Provide the (X, Y) coordinate of the cell's center where the given text is located.  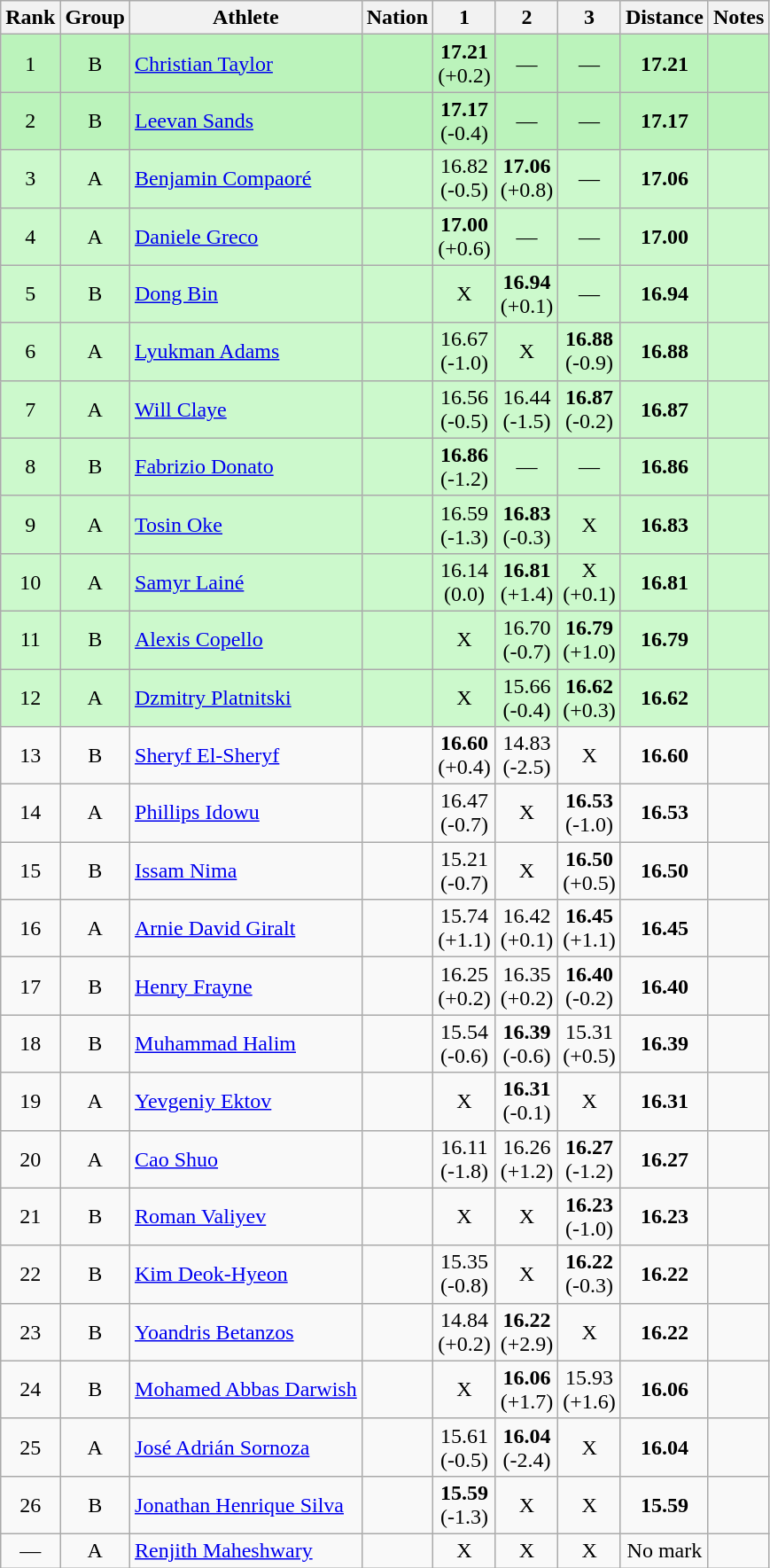
16.04 (-2.4) (526, 1447)
Tosin Oke (246, 525)
7 (30, 410)
16.79(+1.0) (590, 640)
16.40 (665, 986)
Roman Valiyev (246, 1216)
16.94(+0.1) (526, 294)
16.45 (+1.1) (590, 929)
16.62 (+0.3) (590, 697)
Rank (30, 18)
16.40(-0.2) (590, 986)
Lyukman Adams (246, 351)
16.86(-1.2) (464, 466)
16 (30, 929)
15.21 (-0.7) (464, 870)
Dzmitry Platnitski (246, 697)
José Adrián Sornoza (246, 1447)
16.42(+0.1) (526, 929)
23 (30, 1331)
26 (30, 1505)
16.47 (-0.7) (464, 814)
16.45 (665, 929)
Mohamed Abbas Darwish (246, 1390)
16.50(+0.5) (590, 870)
16.87(-0.2) (590, 410)
Renjith Maheshwary (246, 1550)
16.59 (-1.3) (464, 525)
16.31 (-0.1) (526, 1101)
16.87 (665, 410)
16.62 (665, 697)
15.66(-0.4) (526, 697)
16.25(+0.2) (464, 986)
16.11 (-1.8) (464, 1159)
16.06 (+1.7) (526, 1390)
16.94 (665, 294)
15.54(-0.6) (464, 1044)
6 (30, 351)
16.70(-0.7) (526, 640)
11 (30, 640)
8 (30, 466)
17.17 (-0.4) (464, 121)
17 (30, 986)
Samyr Lainé (246, 581)
25 (30, 1447)
17.00 (+0.6) (464, 236)
22 (30, 1275)
Will Claye (246, 410)
16.53 (-1.0) (590, 814)
Benjamin Compaoré (246, 179)
Yevgeniy Ektov (246, 1101)
16.82 (-0.5) (464, 179)
12 (30, 697)
16.79 (665, 640)
Henry Frayne (246, 986)
Dong Bin (246, 294)
15.31(+0.5) (590, 1044)
17.21 (+0.2) (464, 64)
15.59 (665, 1505)
17.06(+0.8) (526, 179)
16.56 (-0.5) (464, 410)
14.83(-2.5) (526, 755)
16.06 (665, 1390)
Notes (738, 18)
16.81(+1.4) (526, 581)
16.27 (665, 1159)
16.22(+2.9) (526, 1331)
16.60 (+0.4) (464, 755)
Nation (397, 18)
Fabrizio Donato (246, 466)
16.88 (665, 351)
Jonathan Henrique Silva (246, 1505)
16.39 (-0.6) (526, 1044)
Daniele Greco (246, 236)
13 (30, 755)
16.23 (665, 1216)
15.93(+1.6) (590, 1390)
Leevan Sands (246, 121)
Cao Shuo (246, 1159)
Issam Nima (246, 870)
16.60 (665, 755)
16.22 (-0.3) (590, 1275)
14 (30, 814)
17.06 (665, 179)
Alexis Copello (246, 640)
16.67 (-1.0) (464, 351)
15 (30, 870)
Athlete (246, 18)
16.26(+1.2) (526, 1159)
15.74 (+1.1) (464, 929)
No mark (665, 1550)
5 (30, 294)
Muhammad Halim (246, 1044)
Christian Taylor (246, 64)
Kim Deok-Hyeon (246, 1275)
Sheryf El-Sheryf (246, 755)
18 (30, 1044)
21 (30, 1216)
16.27(-1.2) (590, 1159)
16.50 (665, 870)
Arnie David Giralt (246, 929)
16.81 (665, 581)
16.88(-0.9) (590, 351)
X(+0.1) (590, 581)
24 (30, 1390)
20 (30, 1159)
Group (96, 18)
19 (30, 1101)
17.17 (665, 121)
Phillips Idowu (246, 814)
16.14 (0.0) (464, 581)
Yoandris Betanzos (246, 1331)
15.59 (-1.3) (464, 1505)
15.61(-0.5) (464, 1447)
10 (30, 581)
16.35(+0.2) (526, 986)
16.23 (-1.0) (590, 1216)
17.00 (665, 236)
Distance (665, 18)
16.83 (-0.3) (526, 525)
16.04 (665, 1447)
17.21 (665, 64)
9 (30, 525)
16.39 (665, 1044)
15.35(-0.8) (464, 1275)
16.86 (665, 466)
16.83 (665, 525)
4 (30, 236)
16.31 (665, 1101)
16.44(-1.5) (526, 410)
14.84 (+0.2) (464, 1331)
16.53 (665, 814)
